From the cell containing the given text, extract its center point as [x, y] coordinate. 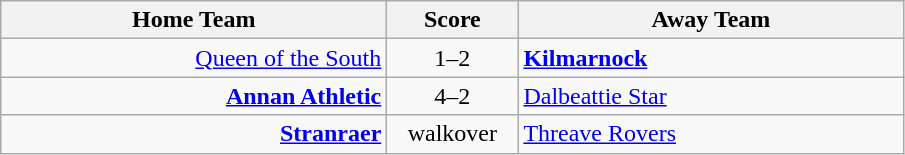
Annan Athletic [194, 96]
4–2 [452, 96]
Dalbeattie Star [711, 96]
walkover [452, 134]
Score [452, 20]
Away Team [711, 20]
1–2 [452, 58]
Home Team [194, 20]
Threave Rovers [711, 134]
Stranraer [194, 134]
Queen of the South [194, 58]
Kilmarnock [711, 58]
